Locate the cell with the specified text and output its (x, y) center coordinate. 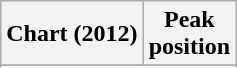
Chart (2012) (72, 34)
Peakposition (189, 34)
